From the cell containing the given text, extract its center point as (X, Y) coordinate. 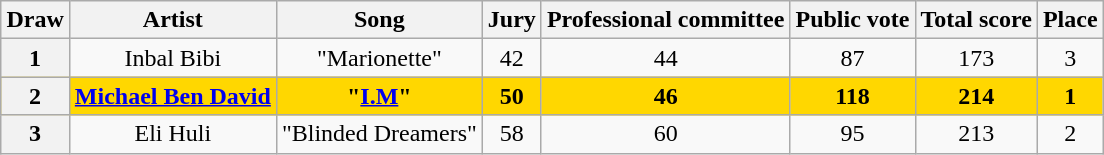
Total score (976, 20)
118 (852, 96)
95 (852, 134)
"Marionette" (379, 58)
Place (1070, 20)
42 (512, 58)
60 (666, 134)
Michael Ben David (172, 96)
Professional committee (666, 20)
Artist (172, 20)
214 (976, 96)
"I.M" (379, 96)
87 (852, 58)
213 (976, 134)
44 (666, 58)
Inbal Bibi (172, 58)
58 (512, 134)
Jury (512, 20)
50 (512, 96)
173 (976, 58)
46 (666, 96)
Eli Huli (172, 134)
Song (379, 20)
"Blinded Dreamers" (379, 134)
Draw (35, 20)
Public vote (852, 20)
